Identify which cell holds the provided text, then report its [X, Y] central coordinate. 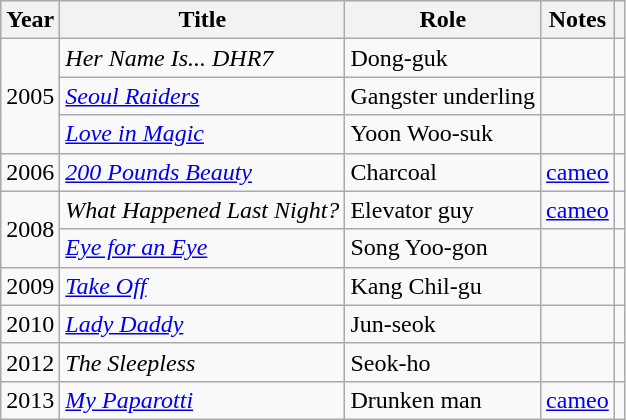
Seok-ho [443, 362]
Notes [578, 20]
Seoul Raiders [202, 96]
2009 [30, 286]
The Sleepless [202, 362]
2013 [30, 400]
Drunken man [443, 400]
Dong-guk [443, 58]
Charcoal [443, 172]
Year [30, 20]
Elevator guy [443, 210]
Lady Daddy [202, 324]
Love in Magic [202, 134]
Yoon Woo-suk [443, 134]
Jun-seok [443, 324]
Kang Chil-gu [443, 286]
Take Off [202, 286]
2010 [30, 324]
Gangster underling [443, 96]
2006 [30, 172]
200 Pounds Beauty [202, 172]
Her Name Is... DHR7 [202, 58]
2005 [30, 96]
What Happened Last Night? [202, 210]
2012 [30, 362]
Song Yoo-gon [443, 248]
My Paparotti [202, 400]
Title [202, 20]
Role [443, 20]
2008 [30, 229]
Eye for an Eye [202, 248]
